Return the (X, Y) coordinate for the center point of the cell that contains the specified text.  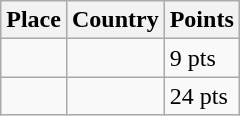
24 pts (202, 96)
9 pts (202, 58)
Place (34, 20)
Points (202, 20)
Country (115, 20)
